Detect which cell encompasses the target text, then output its [x, y] center coordinate. 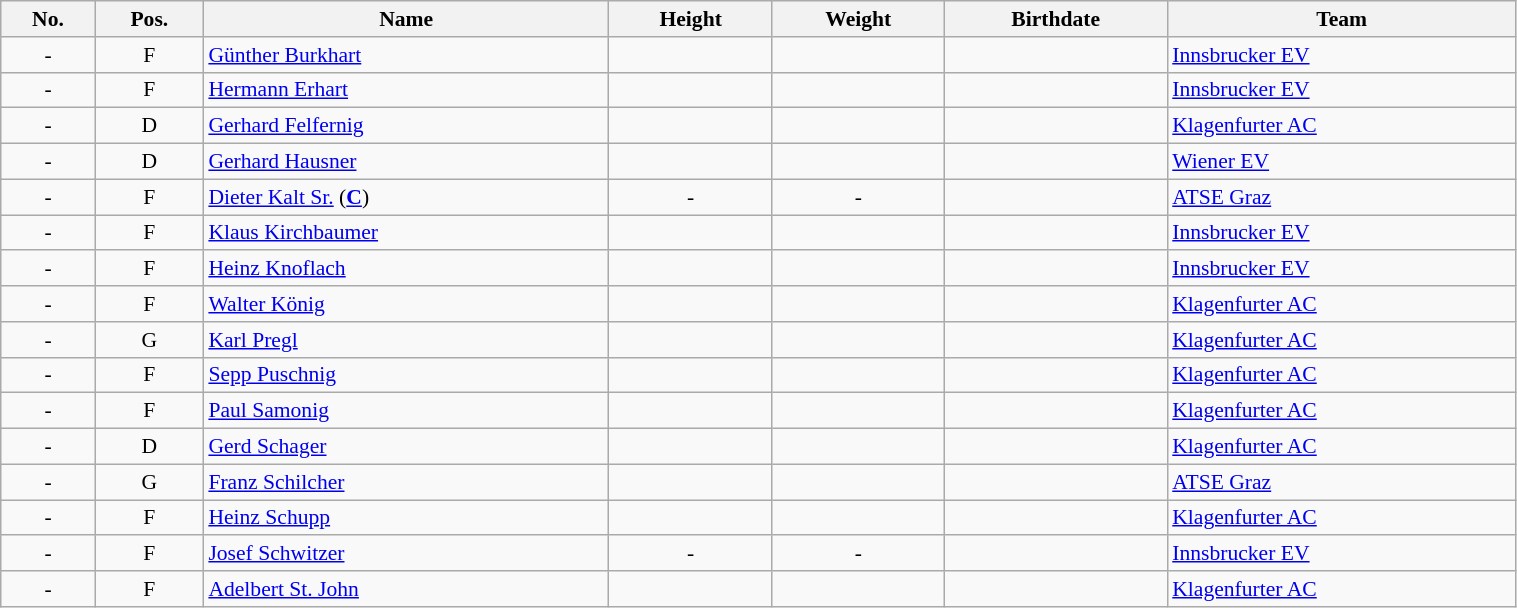
Name [406, 19]
Heinz Knoflach [406, 269]
Sepp Puschnig [406, 375]
Birthdate [1056, 19]
Gerhard Felfernig [406, 126]
Günther Burkhart [406, 55]
No. [48, 19]
Pos. [149, 19]
Franz Schilcher [406, 482]
Gerhard Hausner [406, 162]
Gerd Schager [406, 447]
Klaus Kirchbaumer [406, 233]
Walter König [406, 304]
Height [691, 19]
Weight [858, 19]
Josef Schwitzer [406, 554]
Heinz Schupp [406, 518]
Dieter Kalt Sr. (C) [406, 197]
Paul Samonig [406, 411]
Wiener EV [1342, 162]
Karl Pregl [406, 340]
Team [1342, 19]
Adelbert St. John [406, 589]
Hermann Erhart [406, 90]
